Search for the cell housing the specified text and yield its [x, y] center coordinate. 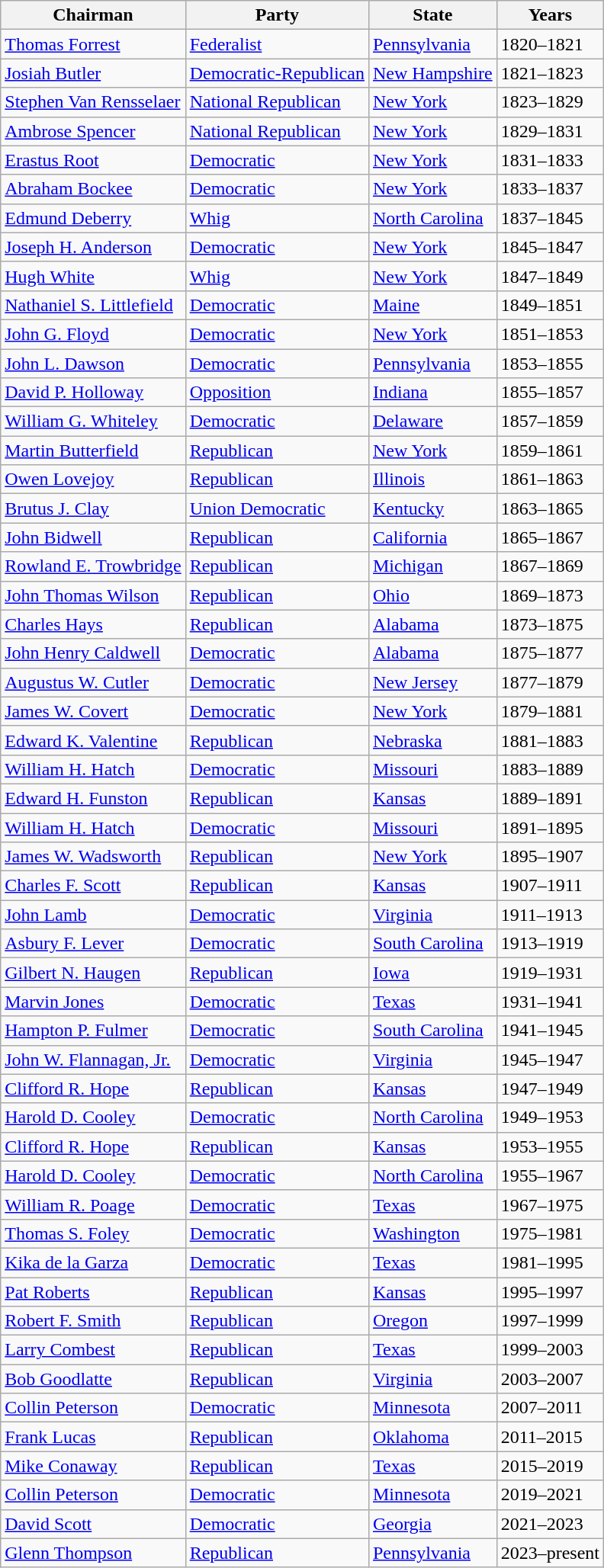
Bob Goodlatte [93, 1379]
Iowa [432, 973]
Democratic-Republican [277, 73]
1981–1995 [550, 1262]
1955–1967 [550, 1175]
John Lamb [93, 915]
1995–1997 [550, 1292]
1953–1955 [550, 1146]
Augustus W. Cutler [93, 682]
1847–1849 [550, 276]
James W. Wadsworth [93, 857]
Hugh White [93, 276]
James W. Covert [93, 711]
1975–1981 [550, 1233]
Erastus Root [93, 160]
Edward H. Funston [93, 798]
Frank Lucas [93, 1437]
1931–1941 [550, 1002]
Kentucky [432, 508]
1829–1831 [550, 131]
New Hampshire [432, 73]
Abraham Bockee [93, 189]
Rowland E. Trowbridge [93, 566]
Pat Roberts [93, 1292]
2021–2023 [550, 1524]
Hampton P. Fulmer [93, 1031]
Oregon [432, 1321]
Glenn Thompson [93, 1553]
1831–1833 [550, 160]
1821–1823 [550, 73]
1967–1975 [550, 1204]
2003–2007 [550, 1379]
1997–1999 [550, 1321]
David Scott [93, 1524]
1823–1829 [550, 102]
John Thomas Wilson [93, 595]
David P. Holloway [93, 393]
John W. Flannagan, Jr. [93, 1060]
1857–1859 [550, 422]
1861–1863 [550, 479]
1863–1865 [550, 508]
1891–1895 [550, 827]
Ambrose Spencer [93, 131]
Larry Combest [93, 1350]
1869–1873 [550, 595]
Joseph H. Anderson [93, 247]
2011–2015 [550, 1437]
Delaware [432, 422]
Nebraska [432, 740]
Maine [432, 305]
1845–1847 [550, 247]
1999–2003 [550, 1350]
Federalist [277, 44]
Years [550, 15]
John G. Floyd [93, 334]
California [432, 537]
Owen Lovejoy [93, 479]
1941–1945 [550, 1031]
1889–1891 [550, 798]
1849–1851 [550, 305]
1859–1861 [550, 451]
1907–1911 [550, 886]
John L. Dawson [93, 364]
1867–1869 [550, 566]
Illinois [432, 479]
1881–1883 [550, 740]
Michigan [432, 566]
1820–1821 [550, 44]
Indiana [432, 393]
John Henry Caldwell [93, 653]
Gilbert N. Haugen [93, 973]
1945–1947 [550, 1060]
1855–1857 [550, 393]
Union Democratic [277, 508]
Opposition [277, 393]
2015–2019 [550, 1466]
Robert F. Smith [93, 1321]
1833–1837 [550, 189]
Kika de la Garza [93, 1262]
Stephen Van Rensselaer [93, 102]
Washington [432, 1233]
Thomas Forrest [93, 44]
Asbury F. Lever [93, 944]
Ohio [432, 595]
1947–1949 [550, 1089]
State [432, 15]
Charles F. Scott [93, 886]
1895–1907 [550, 857]
1883–1889 [550, 769]
Edmund Deberry [93, 218]
Josiah Butler [93, 73]
2019–2021 [550, 1495]
Brutus J. Clay [93, 508]
Marvin Jones [93, 1002]
1879–1881 [550, 711]
Oklahoma [432, 1437]
1875–1877 [550, 653]
1877–1879 [550, 682]
William G. Whiteley [93, 422]
1949–1953 [550, 1117]
New Jersey [432, 682]
Charles Hays [93, 624]
1853–1855 [550, 364]
1911–1913 [550, 915]
1837–1845 [550, 218]
1913–1919 [550, 944]
Thomas S. Foley [93, 1233]
1851–1853 [550, 334]
Nathaniel S. Littlefield [93, 305]
John Bidwell [93, 537]
1919–1931 [550, 973]
Party [277, 15]
Edward K. Valentine [93, 740]
Mike Conaway [93, 1466]
Martin Butterfield [93, 451]
2007–2011 [550, 1408]
1873–1875 [550, 624]
Georgia [432, 1524]
2023–present [550, 1553]
Chairman [93, 15]
William R. Poage [93, 1204]
1865–1867 [550, 537]
